Determine the [X, Y] coordinate at the center of the cell enclosing the given text.  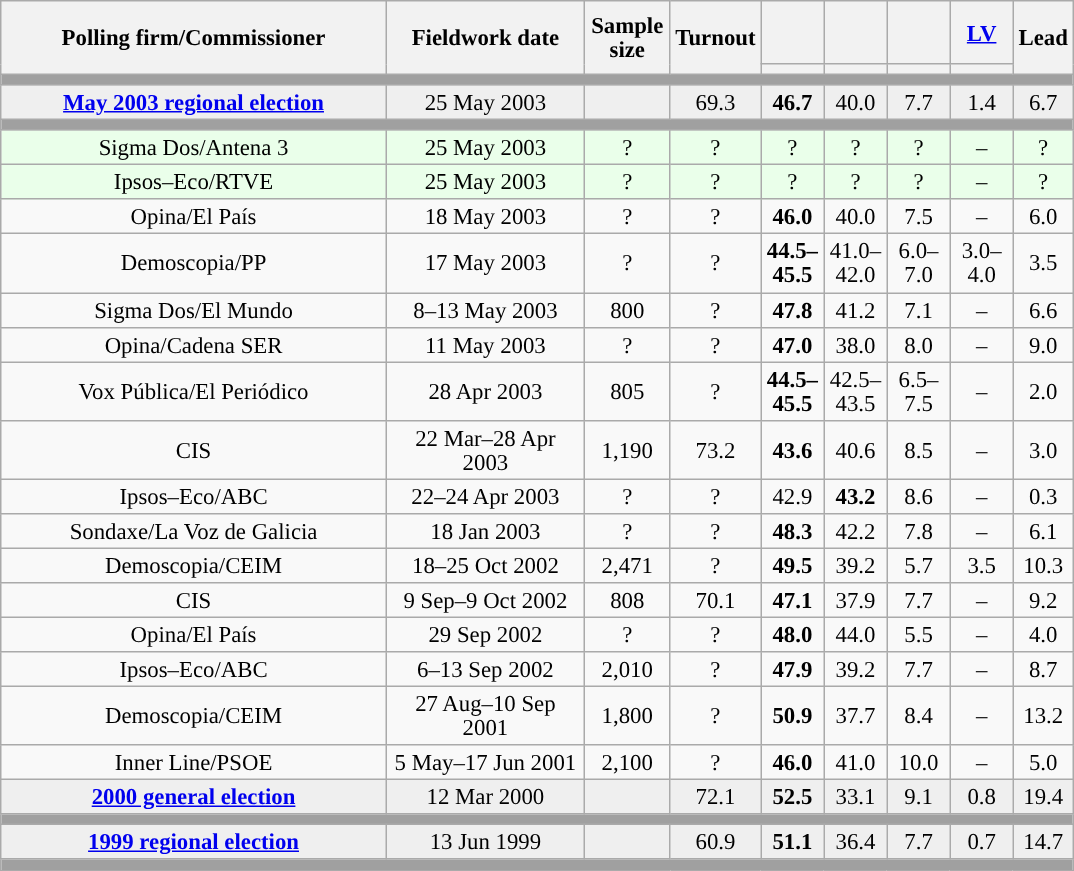
Demoscopia/PP [194, 264]
8–13 May 2003 [485, 310]
46.7 [792, 102]
72.1 [716, 798]
60.9 [716, 842]
8.7 [1043, 670]
41.2 [856, 310]
Sigma Dos/El Mundo [194, 310]
8.0 [918, 344]
27 Aug–10 Sep 2001 [485, 716]
4.0 [1043, 634]
13 Jun 1999 [485, 842]
Turnout [716, 38]
7.8 [918, 532]
12 Mar 2000 [485, 798]
44.0 [856, 634]
5.7 [918, 566]
2000 general election [194, 798]
1.4 [982, 102]
17 May 2003 [485, 264]
805 [627, 392]
47.0 [792, 344]
5.5 [918, 634]
LV [982, 32]
38.0 [856, 344]
19.4 [1043, 798]
51.1 [792, 842]
18 Jan 2003 [485, 532]
Opina/Cadena SER [194, 344]
Inner Line/PSOE [194, 762]
0.3 [1043, 496]
8.4 [918, 716]
Ipsos–Eco/RTVE [194, 182]
Sample size [627, 38]
37.9 [856, 600]
0.7 [982, 842]
3.0 [1043, 450]
42.2 [856, 532]
6.0 [1043, 218]
May 2003 regional election [194, 102]
42.5–43.5 [856, 392]
6.0–7.0 [918, 264]
52.5 [792, 798]
6.5–7.5 [918, 392]
2.0 [1043, 392]
800 [627, 310]
41.0–42.0 [856, 264]
48.0 [792, 634]
2,100 [627, 762]
Sigma Dos/Antena 3 [194, 148]
808 [627, 600]
1999 regional election [194, 842]
69.3 [716, 102]
70.1 [716, 600]
22–24 Apr 2003 [485, 496]
1,190 [627, 450]
47.1 [792, 600]
37.7 [856, 716]
14.7 [1043, 842]
6–13 Sep 2002 [485, 670]
28 Apr 2003 [485, 392]
1,800 [627, 716]
9 Sep–9 Oct 2002 [485, 600]
0.8 [982, 798]
Fieldwork date [485, 38]
9.2 [1043, 600]
18 May 2003 [485, 218]
6.7 [1043, 102]
7.1 [918, 310]
2,471 [627, 566]
43.2 [856, 496]
3.0–4.0 [982, 264]
13.2 [1043, 716]
9.0 [1043, 344]
Lead [1043, 38]
9.1 [918, 798]
43.6 [792, 450]
40.6 [856, 450]
2,010 [627, 670]
Vox Pública/El Periódico [194, 392]
42.9 [792, 496]
47.9 [792, 670]
5.0 [1043, 762]
41.0 [856, 762]
8.5 [918, 450]
36.4 [856, 842]
7.5 [918, 218]
73.2 [716, 450]
6.1 [1043, 532]
18–25 Oct 2002 [485, 566]
49.5 [792, 566]
Polling firm/Commissioner [194, 38]
6.6 [1043, 310]
50.9 [792, 716]
10.0 [918, 762]
48.3 [792, 532]
Sondaxe/La Voz de Galicia [194, 532]
5 May–17 Jun 2001 [485, 762]
11 May 2003 [485, 344]
10.3 [1043, 566]
29 Sep 2002 [485, 634]
47.8 [792, 310]
8.6 [918, 496]
22 Mar–28 Apr 2003 [485, 450]
33.1 [856, 798]
